Capture the cell that displays the provided text and extract its [x, y] central coordinate. 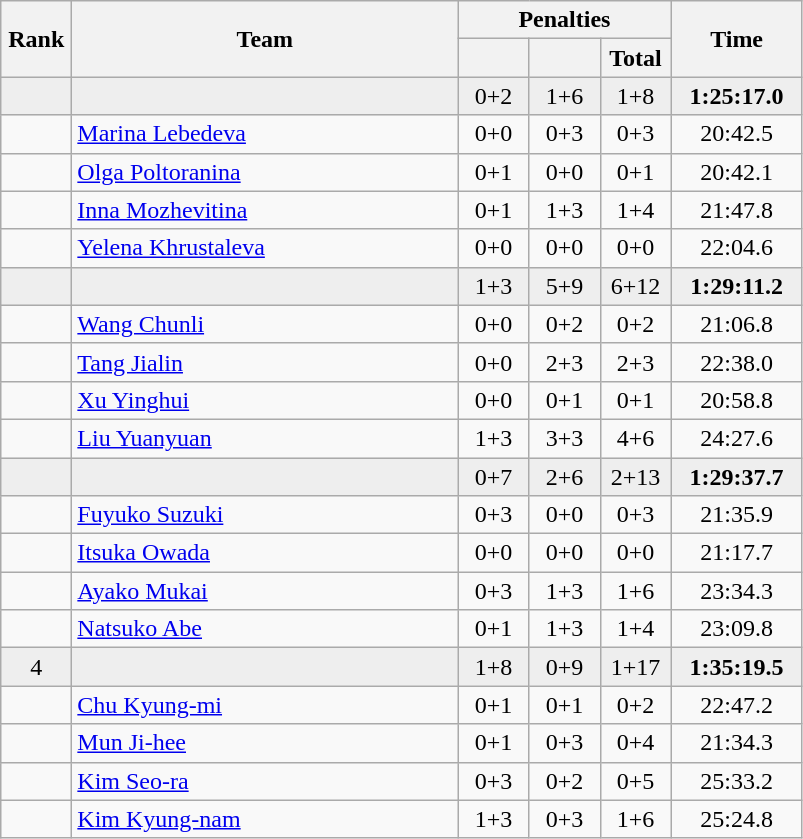
Xu Yinghui [265, 400]
1:29:11.2 [736, 286]
1+17 [636, 667]
Natsuko Abe [265, 629]
20:58.8 [736, 400]
22:04.6 [736, 248]
20:42.5 [736, 134]
0+4 [636, 743]
0+7 [494, 477]
Time [736, 39]
Tang Jialin [265, 362]
23:34.3 [736, 591]
2+6 [564, 477]
Liu Yuanyuan [265, 438]
Penalties [564, 20]
3+3 [564, 438]
21:35.9 [736, 515]
1:25:17.0 [736, 96]
Rank [36, 39]
4 [36, 667]
Itsuka Owada [265, 553]
22:47.2 [736, 705]
21:17.7 [736, 553]
1:29:37.7 [736, 477]
23:09.8 [736, 629]
21:47.8 [736, 210]
25:33.2 [736, 781]
Chu Kyung-mi [265, 705]
Marina Lebedeva [265, 134]
21:06.8 [736, 324]
5+9 [564, 286]
20:42.1 [736, 172]
0+5 [636, 781]
1:35:19.5 [736, 667]
0+9 [564, 667]
4+6 [636, 438]
Kim Seo-ra [265, 781]
Olga Poltoranina [265, 172]
Kim Kyung-nam [265, 819]
6+12 [636, 286]
Mun Ji-hee [265, 743]
Yelena Khrustaleva [265, 248]
2+13 [636, 477]
22:38.0 [736, 362]
25:24.8 [736, 819]
Total [636, 58]
Team [265, 39]
Fuyuko Suzuki [265, 515]
Wang Chunli [265, 324]
Ayako Mukai [265, 591]
21:34.3 [736, 743]
Inna Mozhevitina [265, 210]
24:27.6 [736, 438]
